Search for the cell housing the specified text and yield its (x, y) center coordinate. 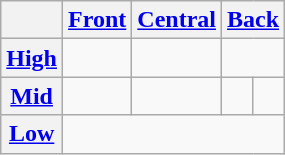
Back (254, 20)
Central (177, 20)
Front (98, 20)
Mid (32, 96)
Low (32, 134)
High (32, 58)
